Pinpoint the cell where the given text exists, returning its (x, y) midpoint coordinate. 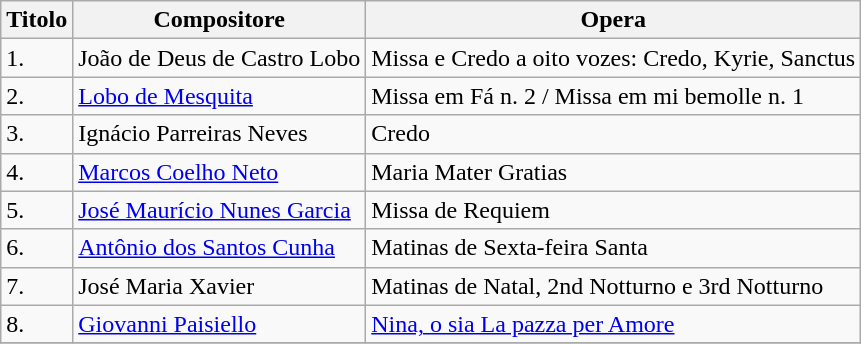
6. (37, 248)
Marcos Coelho Neto (220, 172)
Opera (614, 20)
Matinas de Natal, 2nd Notturno e 3rd Notturno (614, 286)
Compositore (220, 20)
7. (37, 286)
Titolo (37, 20)
Credo (614, 134)
Nina, o sia La pazza per Amore (614, 324)
4. (37, 172)
5. (37, 210)
1. (37, 58)
Missa em Fá n. 2 / Missa em mi bemolle n. 1 (614, 96)
Antônio dos Santos Cunha (220, 248)
Ignácio Parreiras Neves (220, 134)
Missa e Credo a oito vozes: Credo, Kyrie, Sanctus (614, 58)
Lobo de Mesquita (220, 96)
3. (37, 134)
Giovanni Paisiello (220, 324)
José Maurício Nunes Garcia (220, 210)
8. (37, 324)
Matinas de Sexta-feira Santa (614, 248)
João de Deus de Castro Lobo (220, 58)
Maria Mater Gratias (614, 172)
José Maria Xavier (220, 286)
2. (37, 96)
Missa de Requiem (614, 210)
